Search for the cell housing the specified text and yield its [X, Y] center coordinate. 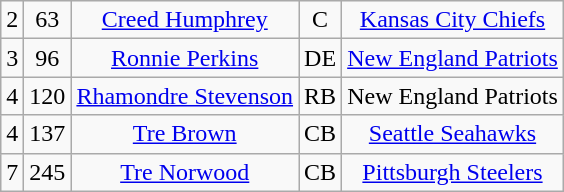
Pittsburgh Steelers [453, 172]
245 [48, 172]
Seattle Seahawks [453, 134]
Creed Humphrey [185, 20]
Rhamondre Stevenson [185, 96]
120 [48, 96]
RB [320, 96]
63 [48, 20]
Tre Brown [185, 134]
Kansas City Chiefs [453, 20]
137 [48, 134]
2 [12, 20]
7 [12, 172]
C [320, 20]
96 [48, 58]
3 [12, 58]
DE [320, 58]
Ronnie Perkins [185, 58]
Tre Norwood [185, 172]
